From the cell containing the given text, extract its center point as [X, Y] coordinate. 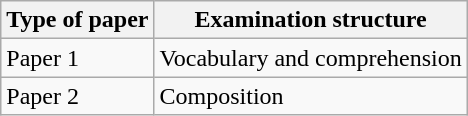
Paper 1 [78, 58]
Examination structure [310, 20]
Vocabulary and comprehension [310, 58]
Type of paper [78, 20]
Composition [310, 96]
Paper 2 [78, 96]
